Find where the given text appears and provide that cell's center as (x, y) coordinate. 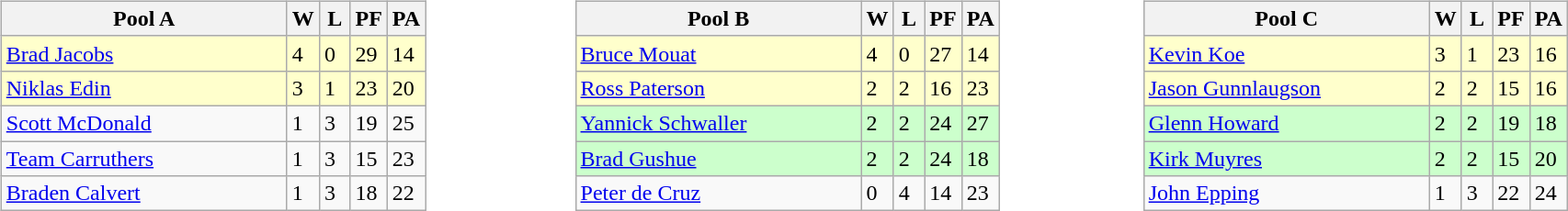
John Epping (1287, 194)
25 (406, 123)
Brad Gushue (719, 159)
Brad Jacobs (143, 53)
Ross Paterson (719, 88)
Pool C (1287, 18)
Team Carruthers (143, 159)
Bruce Mouat (719, 53)
Glenn Howard (1287, 123)
Peter de Cruz (719, 194)
Pool B (719, 18)
Niklas Edin (143, 88)
Kirk Muyres (1287, 159)
29 (369, 53)
Pool A (143, 18)
Jason Gunnlaugson (1287, 88)
Scott McDonald (143, 123)
Braden Calvert (143, 194)
Yannick Schwaller (719, 123)
Kevin Koe (1287, 53)
